Locate the cell with the specified text and output its (x, y) center coordinate. 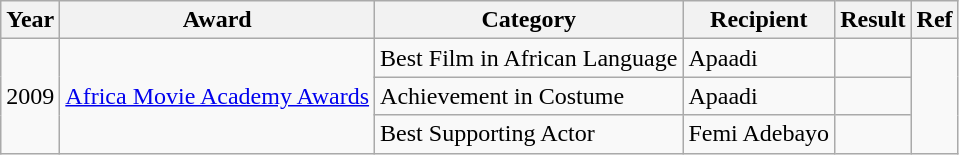
Result (873, 20)
Best Film in African Language (529, 58)
Africa Movie Academy Awards (218, 96)
Recipient (759, 20)
Ref (934, 20)
Femi Adebayo (759, 134)
Award (218, 20)
Category (529, 20)
Best Supporting Actor (529, 134)
Achievement in Costume (529, 96)
2009 (30, 96)
Year (30, 20)
